Capture the cell that displays the provided text and extract its [x, y] central coordinate. 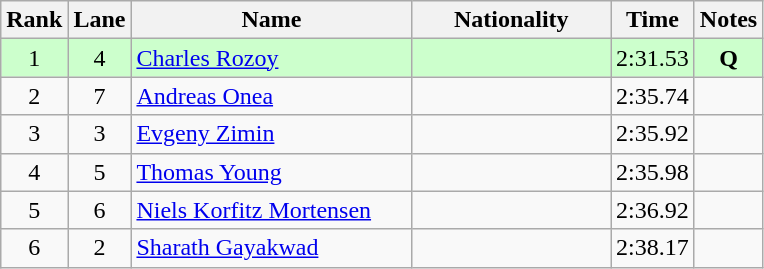
Sharath Gayakwad [272, 248]
2:31.53 [653, 58]
Name [272, 20]
Charles Rozoy [272, 58]
Lane [100, 20]
2:35.98 [653, 172]
2:35.74 [653, 96]
Notes [728, 20]
Niels Korfitz Mortensen [272, 210]
Evgeny Zimin [272, 134]
7 [100, 96]
1 [34, 58]
2:35.92 [653, 134]
Rank [34, 20]
2:36.92 [653, 210]
Q [728, 58]
Thomas Young [272, 172]
Nationality [512, 20]
Andreas Onea [272, 96]
Time [653, 20]
2:38.17 [653, 248]
